Find where the given text appears and provide that cell's center as (X, Y) coordinate. 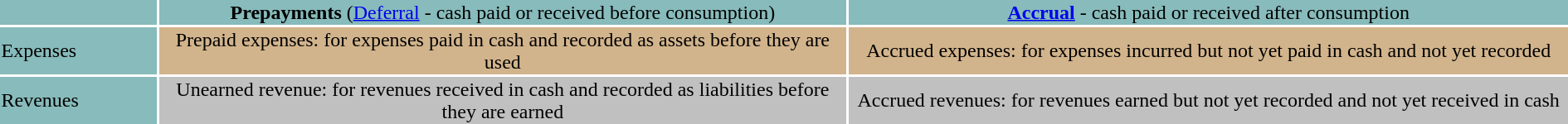
Prepaid expenses: for expenses paid in cash and recorded as assets before they are used (503, 51)
Expenses (78, 51)
Prepayments (Deferral - cash paid or received before consumption) (503, 12)
Accrual - cash paid or received after consumption (1208, 12)
Accrued revenues: for revenues earned but not yet recorded and not yet received in cash (1208, 101)
Accrued expenses: for expenses incurred but not yet paid in cash and not yet recorded (1208, 51)
Unearned revenue: for revenues received in cash and recorded as liabilities before they are earned (503, 101)
Revenues (78, 101)
